From the cell containing the given text, extract its center point as [X, Y] coordinate. 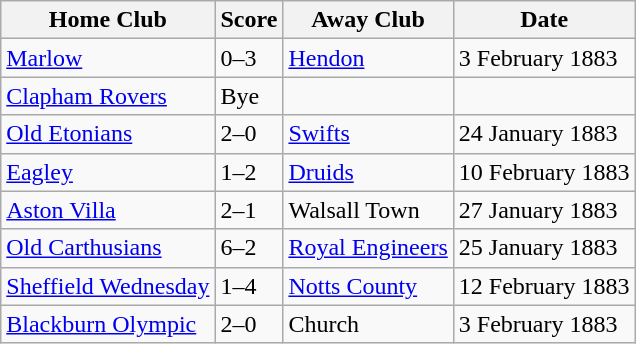
Old Etonians [108, 134]
Marlow [108, 58]
1–2 [249, 172]
Hendon [368, 58]
2–1 [249, 210]
Old Carthusians [108, 248]
6–2 [249, 248]
Notts County [368, 286]
Home Club [108, 20]
10 February 1883 [544, 172]
Royal Engineers [368, 248]
Away Club [368, 20]
Swifts [368, 134]
Eagley [108, 172]
Walsall Town [368, 210]
24 January 1883 [544, 134]
Church [368, 324]
Sheffield Wednesday [108, 286]
Date [544, 20]
Blackburn Olympic [108, 324]
Aston Villa [108, 210]
0–3 [249, 58]
Score [249, 20]
12 February 1883 [544, 286]
Bye [249, 96]
Druids [368, 172]
1–4 [249, 286]
27 January 1883 [544, 210]
Clapham Rovers [108, 96]
25 January 1883 [544, 248]
